Search for the cell housing the specified text and yield its [X, Y] center coordinate. 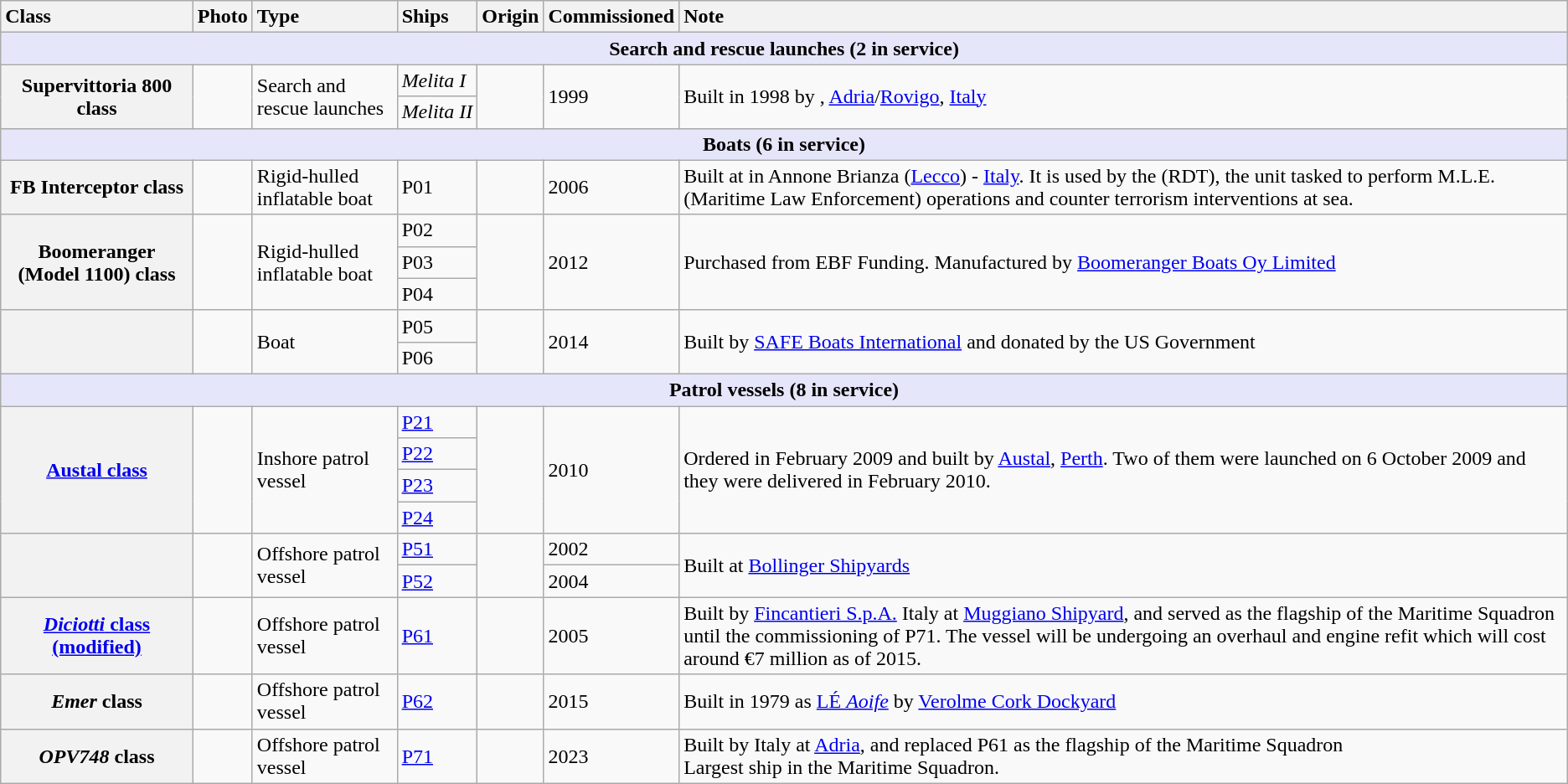
P04 [437, 294]
Patrol vessels (8 in service) [784, 389]
Inshore patrol vessel [325, 469]
P02 [437, 230]
2004 [611, 581]
1999 [611, 96]
P06 [437, 358]
Ordered in February 2009 and built by Austal, Perth. Two of them were launched on 6 October 2009 and they were delivered in February 2010. [1124, 469]
Ships [437, 17]
Type [325, 17]
P51 [437, 549]
P24 [437, 518]
Supervittoria 800 class [97, 96]
2023 [611, 756]
P01 [437, 188]
Melita II [437, 112]
2014 [611, 342]
Diciotti class (modified) [97, 636]
Austal class [97, 469]
P61 [437, 636]
Photo [223, 17]
Melita I [437, 80]
P03 [437, 262]
P21 [437, 421]
2015 [611, 702]
2006 [611, 188]
2012 [611, 262]
P22 [437, 454]
P71 [437, 756]
FB Interceptor class [97, 188]
2005 [611, 636]
2002 [611, 549]
Origin [511, 17]
Class [97, 17]
Built in 1979 as LÉ Aoife by Verolme Cork Dockyard [1124, 702]
Built by SAFE Boats International and donated by the US Government [1124, 342]
2010 [611, 469]
Boat [325, 342]
P23 [437, 486]
Search and rescue launches [325, 96]
Note [1124, 17]
Purchased from EBF Funding. Manufactured by Boomeranger Boats Oy Limited [1124, 262]
Built by Italy at Adria, and replaced P61 as the flagship of the Maritime SquadronLargest ship in the Maritime Squadron. [1124, 756]
P52 [437, 581]
P62 [437, 702]
Commissioned [611, 17]
Built at Bollinger Shipyards [1124, 565]
Emer class [97, 702]
P05 [437, 326]
Boomeranger (Model 1100) class [97, 262]
Boats (6 in service) [784, 144]
Search and rescue launches (2 in service) [784, 49]
OPV748 class [97, 756]
Built in 1998 by , Adria/Rovigo, Italy [1124, 96]
